Scan for the cell matching the given text and deliver its (x, y) coordinate at center. 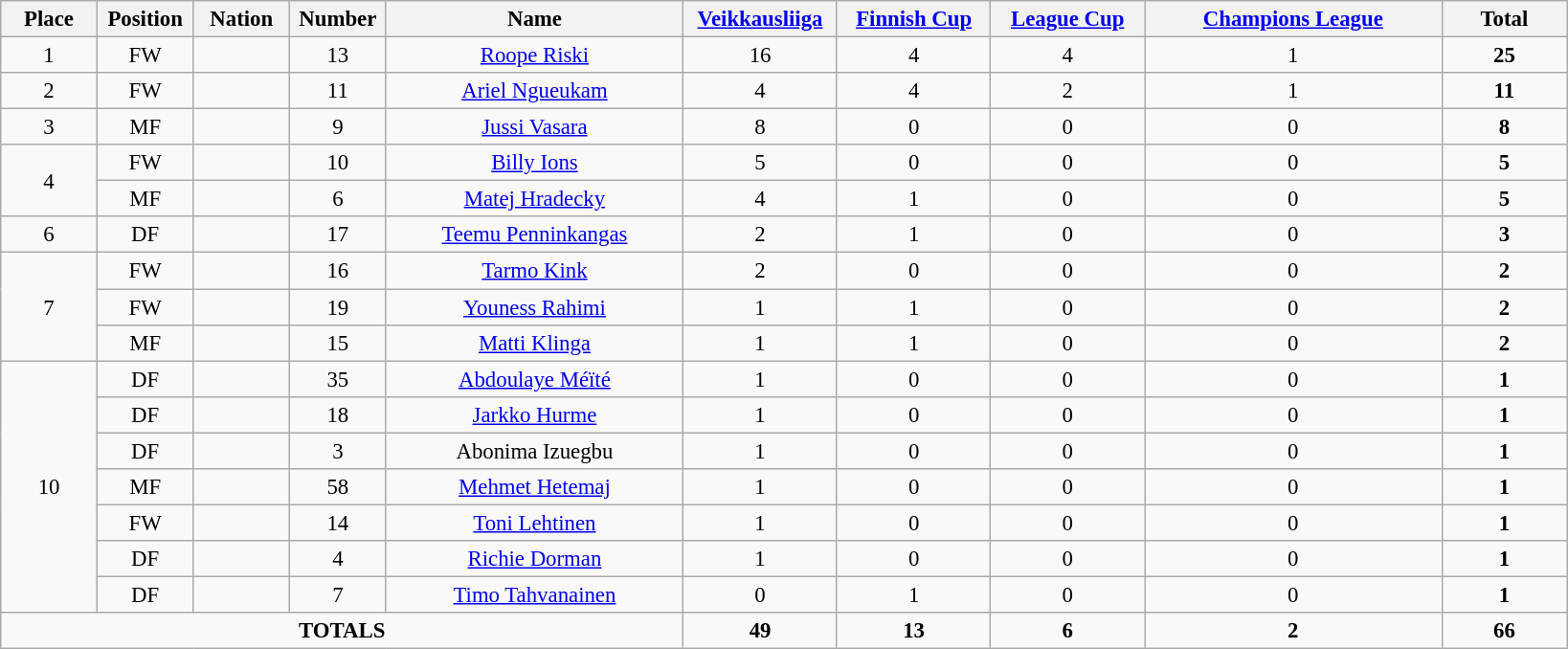
66 (1505, 631)
Veikkausliiga (760, 19)
Mehmet Hetemaj (534, 487)
49 (760, 631)
9 (339, 127)
League Cup (1068, 19)
Place (50, 19)
Nation (241, 19)
TOTALS (343, 631)
Matej Hradecky (534, 199)
18 (339, 414)
Billy Ions (534, 163)
Toni Lehtinen (534, 523)
14 (339, 523)
25 (1505, 56)
Tarmo Kink (534, 271)
35 (339, 379)
Roope Riski (534, 56)
Teemu Penninkangas (534, 235)
Position (146, 19)
Number (339, 19)
Richie Dorman (534, 559)
17 (339, 235)
Champions League (1294, 19)
Youness Rahimi (534, 307)
Abonima Izuegbu (534, 451)
Name (534, 19)
19 (339, 307)
Abdoulaye Méïté (534, 379)
Finnish Cup (913, 19)
Total (1505, 19)
Timo Tahvanainen (534, 594)
Jussi Vasara (534, 127)
58 (339, 487)
Jarkko Hurme (534, 414)
Matti Klinga (534, 343)
15 (339, 343)
Ariel Ngueukam (534, 91)
